Detect which cell encompasses the target text, then output its (X, Y) center coordinate. 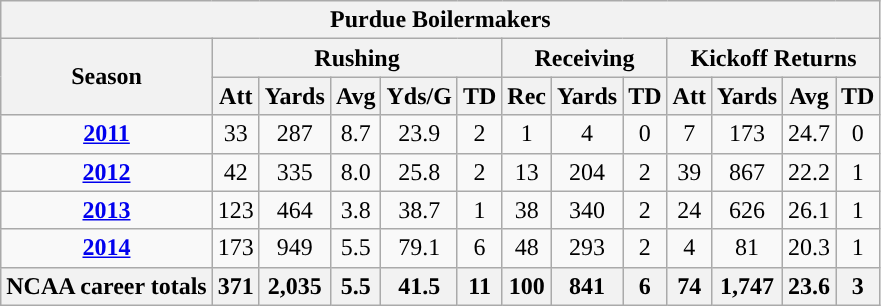
2014 (106, 248)
Kickoff Returns (774, 58)
24 (689, 210)
NCAA career totals (106, 286)
2011 (106, 134)
949 (294, 248)
867 (746, 172)
464 (294, 210)
23.6 (810, 286)
8.7 (356, 134)
Season (106, 77)
39 (689, 172)
Rushing (357, 58)
2,035 (294, 286)
3.8 (356, 210)
38.7 (419, 210)
81 (746, 248)
340 (588, 210)
123 (236, 210)
48 (527, 248)
8.0 (356, 172)
2013 (106, 210)
79.1 (419, 248)
20.3 (810, 248)
7 (689, 134)
626 (746, 210)
335 (294, 172)
13 (527, 172)
3 (858, 286)
11 (479, 286)
287 (294, 134)
33 (236, 134)
25.8 (419, 172)
Yds/G (419, 96)
74 (689, 286)
2012 (106, 172)
41.5 (419, 286)
293 (588, 248)
1,747 (746, 286)
26.1 (810, 210)
Rec (527, 96)
38 (527, 210)
24.7 (810, 134)
100 (527, 286)
841 (588, 286)
Purdue Boilermakers (440, 20)
22.2 (810, 172)
23.9 (419, 134)
371 (236, 286)
Receiving (584, 58)
42 (236, 172)
204 (588, 172)
